Search for the cell housing the specified text and yield its (X, Y) center coordinate. 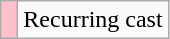
Recurring cast (93, 20)
